Capture the cell that displays the provided text and extract its (x, y) central coordinate. 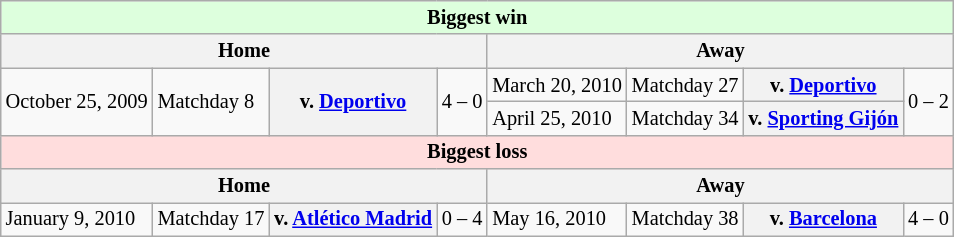
0 – 4 (462, 219)
v. Sporting Gijón (823, 118)
0 – 2 (928, 102)
October 25, 2009 (77, 102)
Matchday 8 (212, 102)
April 25, 2010 (556, 118)
v. Atlético Madrid (353, 219)
Matchday 38 (686, 219)
Matchday 17 (212, 219)
Matchday 34 (686, 118)
v. Barcelona (823, 219)
May 16, 2010 (556, 219)
March 20, 2010 (556, 85)
January 9, 2010 (77, 219)
Biggest win (478, 17)
Biggest loss (478, 152)
Matchday 27 (686, 85)
